Determine the (x, y) coordinate at the center of the cell enclosing the given text.  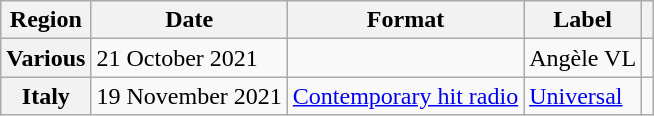
Date (189, 20)
Label (583, 20)
Various (46, 58)
Format (405, 20)
Universal (583, 96)
Contemporary hit radio (405, 96)
Italy (46, 96)
Region (46, 20)
21 October 2021 (189, 58)
Angèle VL (583, 58)
19 November 2021 (189, 96)
